Provide the (X, Y) coordinate of the cell's center where the given text is located.  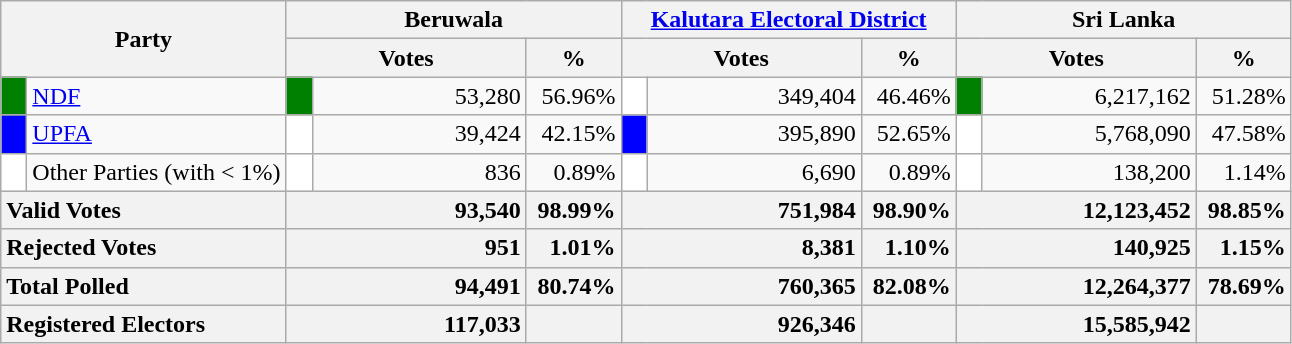
94,491 (406, 286)
760,365 (741, 286)
52.65% (908, 134)
926,346 (741, 324)
117,033 (406, 324)
8,381 (741, 248)
51.28% (1244, 96)
349,404 (754, 96)
Kalutara Electoral District (788, 20)
98.99% (574, 210)
12,123,452 (1076, 210)
Other Parties (with < 1%) (156, 172)
80.74% (574, 286)
1.10% (908, 248)
Sri Lanka (1124, 20)
53,280 (419, 96)
UPFA (156, 134)
Total Polled (144, 286)
140,925 (1076, 248)
6,217,162 (1089, 96)
1.01% (574, 248)
395,890 (754, 134)
82.08% (908, 286)
Beruwala (454, 20)
1.14% (1244, 172)
98.90% (908, 210)
47.58% (1244, 134)
Rejected Votes (144, 248)
39,424 (419, 134)
93,540 (406, 210)
751,984 (741, 210)
56.96% (574, 96)
951 (406, 248)
6,690 (754, 172)
NDF (156, 96)
138,200 (1089, 172)
46.46% (908, 96)
78.69% (1244, 286)
15,585,942 (1076, 324)
836 (419, 172)
5,768,090 (1089, 134)
Party (144, 39)
Valid Votes (144, 210)
1.15% (1244, 248)
Registered Electors (144, 324)
42.15% (574, 134)
98.85% (1244, 210)
12,264,377 (1076, 286)
